Output the [x, y] coordinate of the center of the cell containing the given text.  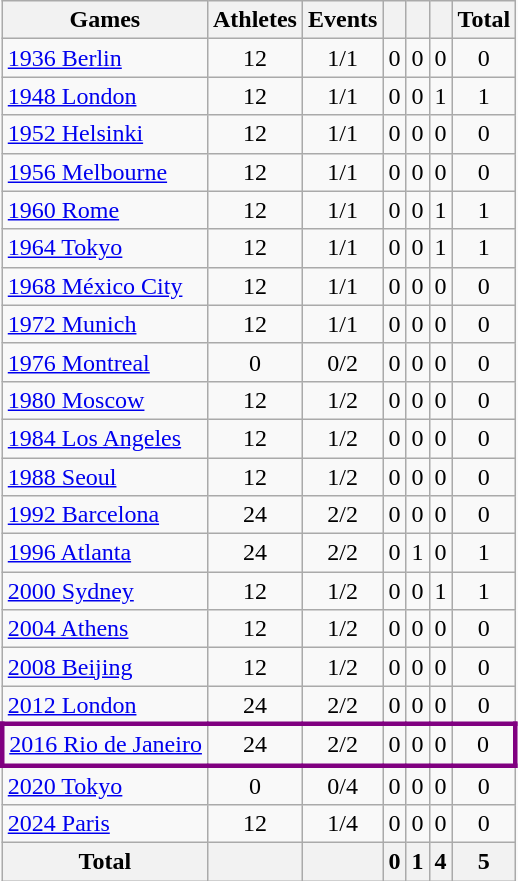
5 [484, 862]
1972 Munich [104, 324]
1988 Seoul [104, 477]
Athletes [254, 20]
2008 Beijing [104, 667]
1992 Barcelona [104, 515]
1996 Atlanta [104, 553]
Events [342, 20]
1980 Moscow [104, 400]
1964 Tokyo [104, 248]
1976 Montreal [104, 362]
2004 Athens [104, 629]
4 [440, 862]
1948 London [104, 96]
2020 Tokyo [104, 785]
2016 Rio de Janeiro [104, 744]
2000 Sydney [104, 591]
1/4 [342, 824]
1956 Melbourne [104, 172]
0/4 [342, 785]
2024 Paris [104, 824]
1984 Los Angeles [104, 438]
1968 México City [104, 286]
Games [104, 20]
1936 Berlin [104, 58]
1960 Rome [104, 210]
0/2 [342, 362]
2012 London [104, 705]
1952 Helsinki [104, 134]
